Pinpoint the cell where the given text exists, returning its (X, Y) midpoint coordinate. 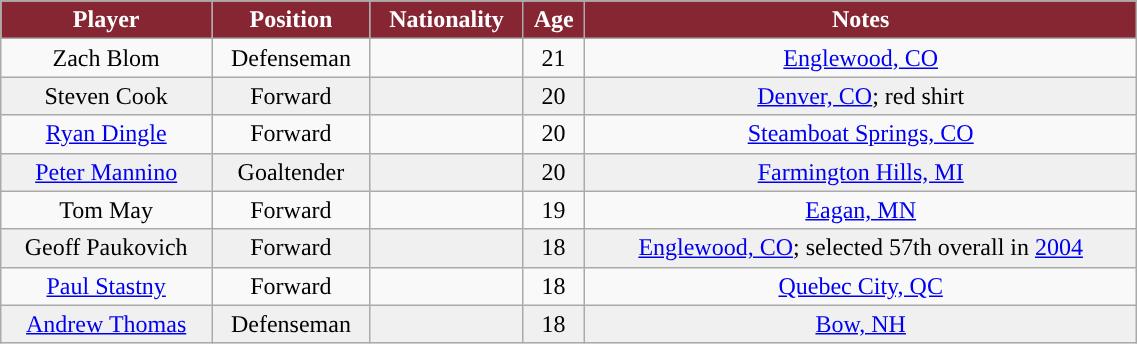
Nationality (446, 20)
Paul Stastny (106, 286)
Quebec City, QC (861, 286)
Age (554, 20)
Steven Cook (106, 96)
Geoff Paukovich (106, 248)
Steamboat Springs, CO (861, 134)
Notes (861, 20)
Andrew Thomas (106, 324)
Bow, NH (861, 324)
Farmington Hills, MI (861, 172)
Denver, CO; red shirt (861, 96)
Goaltender (292, 172)
Tom May (106, 210)
Eagan, MN (861, 210)
Peter Mannino (106, 172)
21 (554, 58)
Englewood, CO (861, 58)
Englewood, CO; selected 57th overall in 2004 (861, 248)
19 (554, 210)
Player (106, 20)
Ryan Dingle (106, 134)
Position (292, 20)
Zach Blom (106, 58)
